Pinpoint the cell where the given text exists, returning its [X, Y] midpoint coordinate. 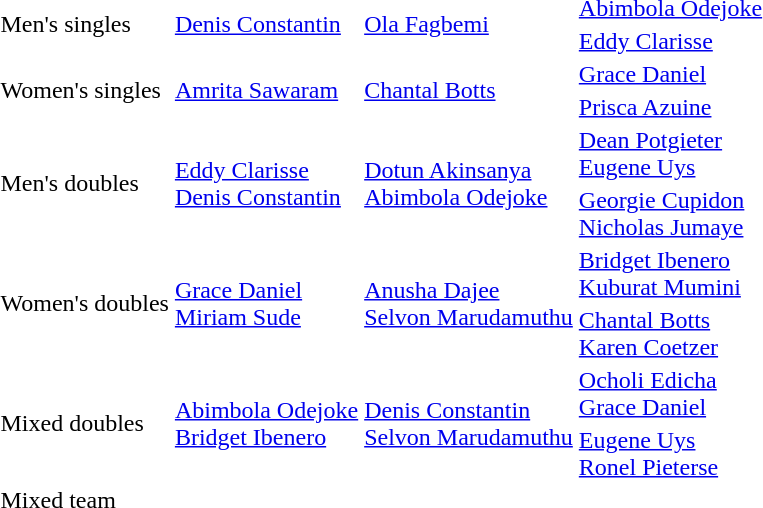
Georgie Cupidon Nicholas Jumaye [670, 214]
Anusha Dajee Selvon Marudamuthu [469, 304]
Eddy Clarisse [670, 41]
Eddy Clarisse Denis Constantin [266, 184]
Ocholi Edicha Grace Daniel [670, 394]
Prisca Azuine [670, 107]
Abimbola Odejoke Bridget Ibenero [266, 424]
Chantal Botts Karen Coetzer [670, 334]
Denis Constantin Selvon Marudamuthu [469, 424]
Dean Potgieter Eugene Uys [670, 154]
Dotun Akinsanya Abimbola Odejoke [469, 184]
Amrita Sawaram [266, 90]
Chantal Botts [469, 90]
Grace Daniel [670, 74]
Eugene Uys Ronel Pieterse [670, 454]
Grace Daniel Miriam Sude [266, 304]
Bridget Ibenero Kuburat Mumini [670, 274]
